From the cell containing the given text, extract its center point as (x, y) coordinate. 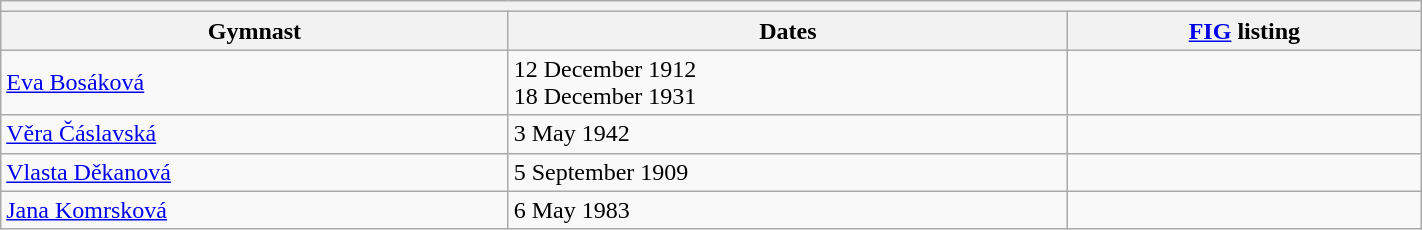
Dates (788, 31)
6 May 1983 (788, 210)
3 May 1942 (788, 134)
Věra Čáslavská (254, 134)
Gymnast (254, 31)
12 December 191218 December 1931 (788, 82)
5 September 1909 (788, 172)
FIG listing (1245, 31)
Vlasta Děkanová (254, 172)
Jana Komrsková (254, 210)
Eva Bosáková (254, 82)
